Extract the [x, y] coordinate from the center of the cell holding the provided text.  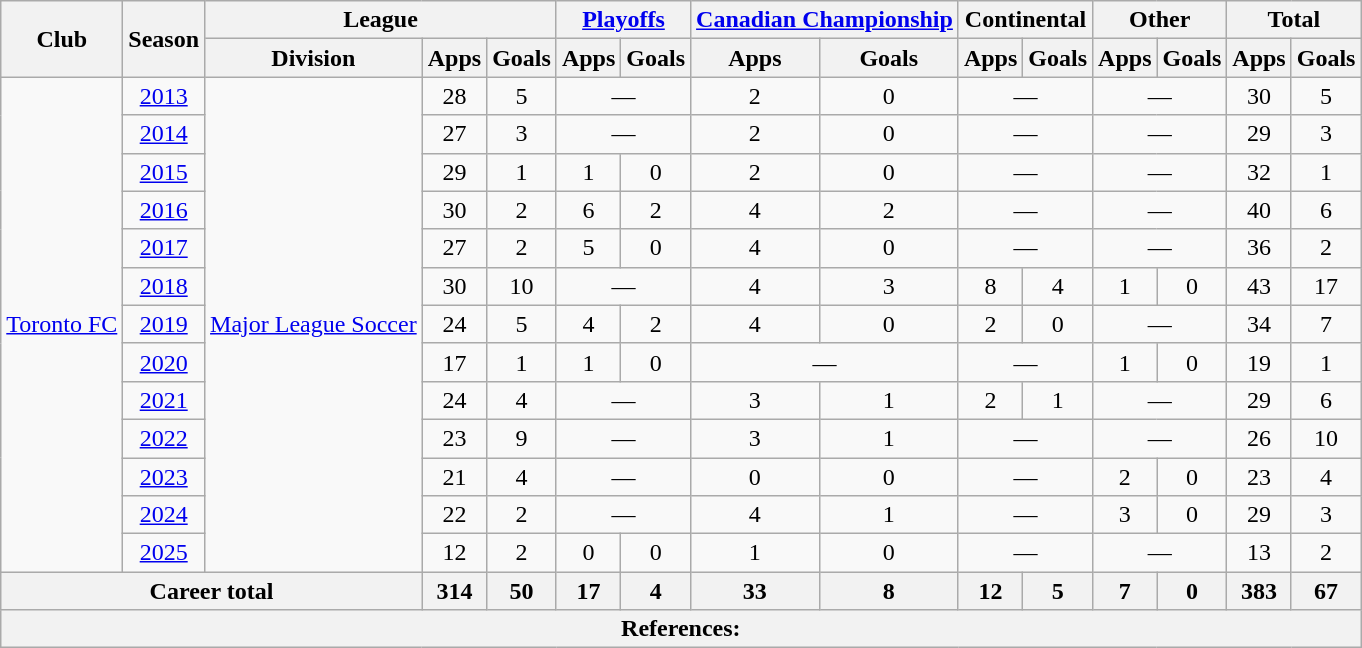
67 [1326, 591]
9 [522, 438]
Other [1160, 20]
28 [454, 96]
Career total [212, 591]
2013 [164, 96]
Toronto FC [62, 324]
Season [164, 39]
32 [1259, 172]
Major League Soccer [314, 324]
2022 [164, 438]
22 [454, 515]
19 [1259, 362]
Division [314, 58]
33 [756, 591]
Continental [1025, 20]
League [381, 20]
34 [1259, 324]
Total [1294, 20]
43 [1259, 286]
26 [1259, 438]
21 [454, 477]
383 [1259, 591]
2021 [164, 400]
13 [1259, 553]
2017 [164, 248]
314 [454, 591]
2025 [164, 553]
References: [681, 629]
2014 [164, 134]
Canadian Championship [825, 20]
2023 [164, 477]
Playoffs [623, 20]
2020 [164, 362]
2019 [164, 324]
36 [1259, 248]
2015 [164, 172]
Club [62, 39]
2024 [164, 515]
50 [522, 591]
2016 [164, 210]
40 [1259, 210]
2018 [164, 286]
